Search for the cell housing the specified text and yield its [x, y] center coordinate. 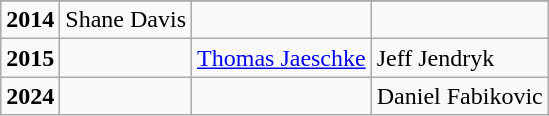
Jeff Jendryk [460, 58]
2024 [30, 96]
Shane Davis [126, 20]
Daniel Fabikovic [460, 96]
Thomas Jaeschke [282, 58]
2015 [30, 58]
2014 [30, 20]
